From the cell containing the given text, extract its center point as (X, Y) coordinate. 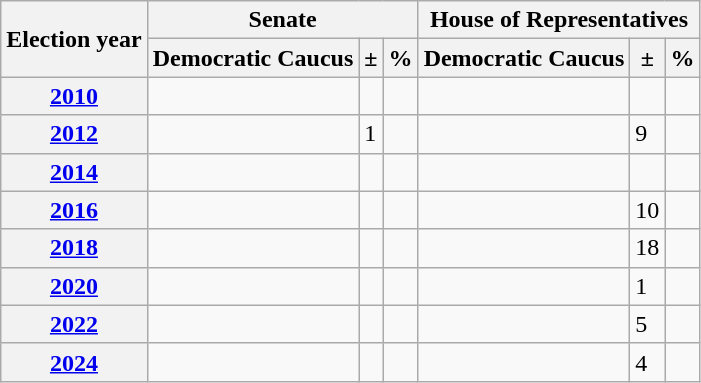
2012 (74, 134)
10 (648, 210)
2020 (74, 286)
2022 (74, 324)
House of Representatives (559, 20)
18 (648, 248)
5 (648, 324)
2016 (74, 210)
9 (648, 134)
Election year (74, 39)
4 (648, 362)
2024 (74, 362)
2010 (74, 96)
Senate (282, 20)
2014 (74, 172)
2018 (74, 248)
